Return (X, Y) of the center of cell containing provided text 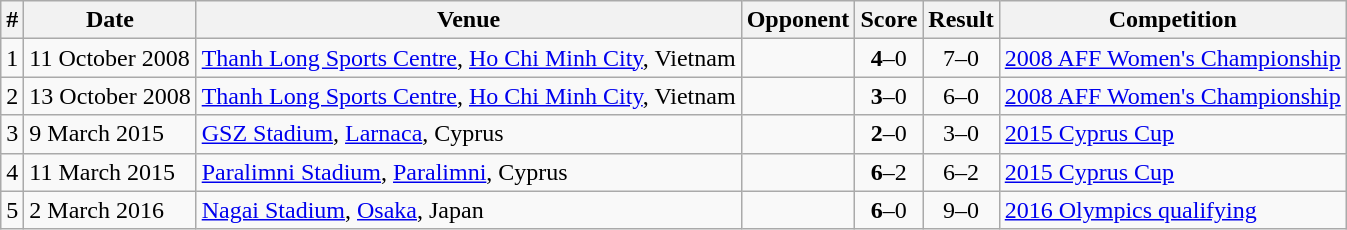
9–0 (961, 210)
Venue (468, 20)
Opponent (798, 20)
2–0 (889, 134)
5 (12, 210)
Nagai Stadium, Osaka, Japan (468, 210)
2 March 2016 (110, 210)
GSZ Stadium, Larnaca, Cyprus (468, 134)
Result (961, 20)
1 (12, 58)
11 October 2008 (110, 58)
2 (12, 96)
Date (110, 20)
Competition (1172, 20)
4–0 (889, 58)
11 March 2015 (110, 172)
Score (889, 20)
# (12, 20)
3 (12, 134)
2016 Olympics qualifying (1172, 210)
4 (12, 172)
7–0 (961, 58)
13 October 2008 (110, 96)
9 March 2015 (110, 134)
Paralimni Stadium, Paralimni, Cyprus (468, 172)
